Return [X, Y] of the center of cell containing provided text 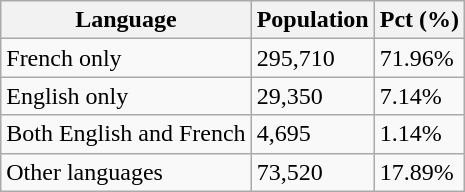
English only [126, 96]
295,710 [312, 58]
French only [126, 58]
Pct (%) [419, 20]
7.14% [419, 96]
17.89% [419, 172]
73,520 [312, 172]
1.14% [419, 134]
Population [312, 20]
29,350 [312, 96]
71.96% [419, 58]
Both English and French [126, 134]
Other languages [126, 172]
Language [126, 20]
4,695 [312, 134]
